Search for the cell housing the specified text and yield its [x, y] center coordinate. 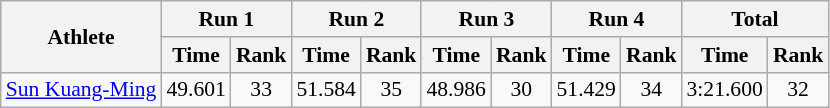
51.584 [326, 90]
3:21.600 [725, 90]
Athlete [82, 36]
51.429 [586, 90]
Run 1 [226, 19]
34 [652, 90]
32 [798, 90]
33 [262, 90]
Run 3 [486, 19]
Run 2 [356, 19]
Total [756, 19]
48.986 [456, 90]
Sun Kuang-Ming [82, 90]
35 [392, 90]
30 [522, 90]
49.601 [196, 90]
Run 4 [616, 19]
